Determine the [x, y] coordinate at the center of the cell enclosing the given text.  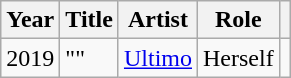
Role [239, 20]
Title [90, 20]
Herself [239, 58]
Ultimo [158, 58]
Artist [158, 20]
2019 [30, 58]
"" [90, 58]
Year [30, 20]
